Identify which cell holds the provided text, then report its (x, y) central coordinate. 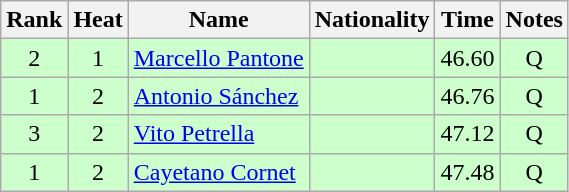
Nationality (372, 20)
Cayetano Cornet (218, 172)
47.48 (468, 172)
Notes (534, 20)
47.12 (468, 134)
Name (218, 20)
Heat (98, 20)
Antonio Sánchez (218, 96)
3 (34, 134)
46.76 (468, 96)
46.60 (468, 58)
Vito Petrella (218, 134)
Rank (34, 20)
Marcello Pantone (218, 58)
Time (468, 20)
